Determine the [X, Y] coordinate at the center of the cell enclosing the given text.  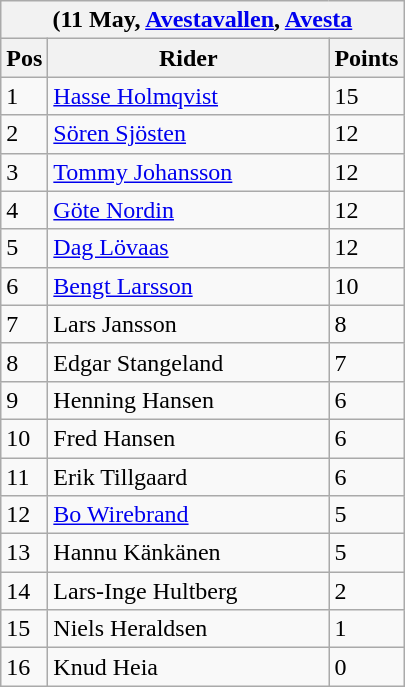
Hasse Holmqvist [188, 96]
Points [366, 58]
Bengt Larsson [188, 286]
Erik Tillgaard [188, 477]
Lars Jansson [188, 324]
Fred Hansen [188, 438]
Tommy Johansson [188, 172]
Hannu Känkänen [188, 553]
Rider [188, 58]
Henning Hansen [188, 400]
11 [24, 477]
Dag Lövaas [188, 248]
Bo Wirebrand [188, 515]
14 [24, 591]
Pos [24, 58]
4 [24, 210]
13 [24, 553]
0 [366, 667]
Sören Sjösten [188, 134]
16 [24, 667]
9 [24, 400]
Lars-Inge Hultberg [188, 591]
Göte Nordin [188, 210]
Niels Heraldsen [188, 629]
Knud Heia [188, 667]
(11 May, Avestavallen, Avesta [202, 20]
3 [24, 172]
Edgar Stangeland [188, 362]
